From the cell containing the given text, extract its center point as [X, Y] coordinate. 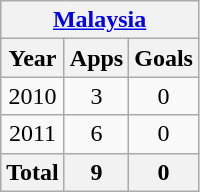
Malaysia [100, 20]
9 [96, 172]
6 [96, 134]
3 [96, 96]
Total [33, 172]
2010 [33, 96]
Apps [96, 58]
Year [33, 58]
2011 [33, 134]
Goals [164, 58]
